Extract the [x, y] coordinate from the center of the cell holding the provided text.  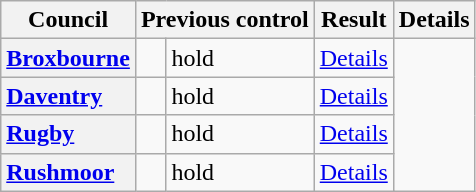
Council [68, 20]
Broxbourne [68, 58]
Daventry [68, 96]
Previous control [224, 20]
Rushmoor [68, 172]
Rugby [68, 134]
Result [354, 20]
